For the text-containing cell, return its midpoint in (x, y) coordinate format. 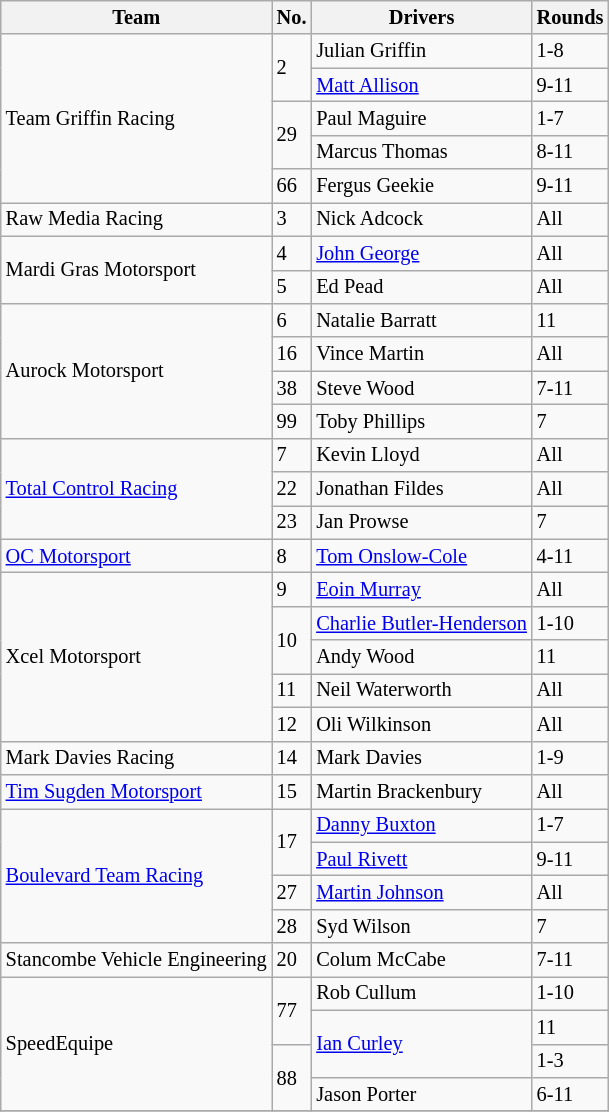
Total Control Racing (136, 488)
Xcel Motorsport (136, 656)
38 (292, 388)
6-11 (570, 1094)
No. (292, 17)
Team (136, 17)
Jan Prowse (421, 522)
Natalie Barratt (421, 320)
Ed Pead (421, 287)
Syd Wilson (421, 926)
Danny Buxton (421, 825)
Paul Rivett (421, 859)
6 (292, 320)
Tim Sugden Motorsport (136, 791)
Matt Allison (421, 85)
77 (292, 1010)
Tom Onslow-Cole (421, 556)
88 (292, 1078)
2 (292, 68)
22 (292, 489)
Vince Martin (421, 354)
27 (292, 892)
Ian Curley (421, 1044)
Nick Adcock (421, 219)
Martin Johnson (421, 892)
OC Motorsport (136, 556)
16 (292, 354)
Kevin Lloyd (421, 455)
Toby Phillips (421, 421)
3 (292, 219)
Team Griffin Racing (136, 118)
Boulevard Team Racing (136, 876)
Steve Wood (421, 388)
99 (292, 421)
9 (292, 589)
10 (292, 640)
Fergus Geekie (421, 186)
28 (292, 926)
8-11 (570, 152)
Drivers (421, 17)
23 (292, 522)
Aurock Motorsport (136, 370)
17 (292, 842)
Julian Griffin (421, 51)
Colum McCabe (421, 960)
Mark Davies (421, 758)
Paul Maguire (421, 118)
Rob Cullum (421, 993)
20 (292, 960)
Eoin Murray (421, 589)
Oli Wilkinson (421, 724)
15 (292, 791)
1-9 (570, 758)
Rounds (570, 17)
Mark Davies Racing (136, 758)
Raw Media Racing (136, 219)
Martin Brackenbury (421, 791)
4-11 (570, 556)
Mardi Gras Motorsport (136, 270)
66 (292, 186)
5 (292, 287)
14 (292, 758)
SpeedEquipe (136, 1044)
Andy Wood (421, 657)
Marcus Thomas (421, 152)
1-3 (570, 1061)
12 (292, 724)
Jason Porter (421, 1094)
Jonathan Fildes (421, 489)
8 (292, 556)
4 (292, 253)
Charlie Butler-Henderson (421, 623)
John George (421, 253)
Neil Waterworth (421, 690)
29 (292, 134)
Stancombe Vehicle Engineering (136, 960)
1-8 (570, 51)
